Identify which cell holds the provided text, then report its (x, y) central coordinate. 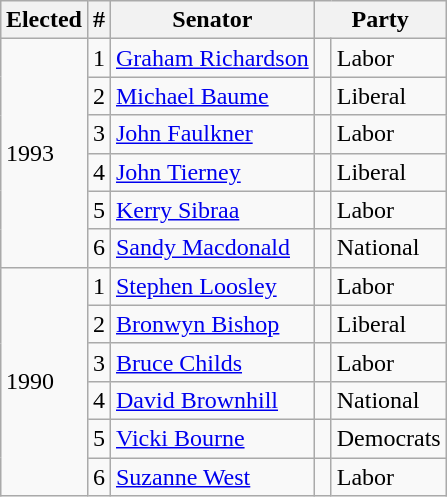
1993 (44, 153)
Vicki Bourne (212, 438)
Michael Baume (212, 96)
Suzanne West (212, 477)
Graham Richardson (212, 58)
Stephen Loosley (212, 286)
Elected (44, 20)
Bruce Childs (212, 362)
Sandy Macdonald (212, 248)
Bronwyn Bishop (212, 324)
1990 (44, 381)
John Tierney (212, 172)
John Faulkner (212, 134)
David Brownhill (212, 400)
Democrats (388, 438)
Senator (212, 20)
Party (380, 20)
# (98, 20)
Kerry Sibraa (212, 210)
